Output the [x, y] coordinate of the center of the cell containing the given text.  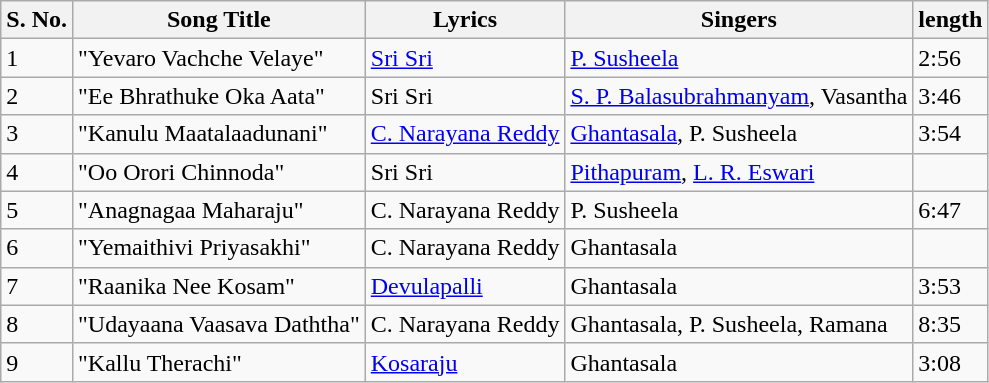
Pithapuram, L. R. Eswari [739, 172]
3 [37, 134]
9 [37, 362]
Song Title [218, 20]
Devulapalli [465, 286]
"Raanika Nee Kosam" [218, 286]
3:08 [950, 362]
2 [37, 96]
4 [37, 172]
Singers [739, 20]
Ghantasala, P. Susheela, Ramana [739, 324]
"Oo Orori Chinnoda" [218, 172]
length [950, 20]
S. P. Balasubrahmanyam, Vasantha [739, 96]
Kosaraju [465, 362]
5 [37, 210]
S. No. [37, 20]
3:46 [950, 96]
8 [37, 324]
"Udayaana Vaasava Daththa" [218, 324]
2:56 [950, 58]
3:54 [950, 134]
"Kallu Therachi" [218, 362]
Lyrics [465, 20]
6 [37, 248]
8:35 [950, 324]
3:53 [950, 286]
"Yemaithivi Priyasakhi" [218, 248]
"Anagnagaa Maharaju" [218, 210]
"Ee Bhrathuke Oka Aata" [218, 96]
6:47 [950, 210]
"Yevaro Vachche Velaye" [218, 58]
1 [37, 58]
7 [37, 286]
Ghantasala, P. Susheela [739, 134]
"Kanulu Maatalaadunani" [218, 134]
